Extract the [x, y] coordinate from the center of the cell holding the provided text.  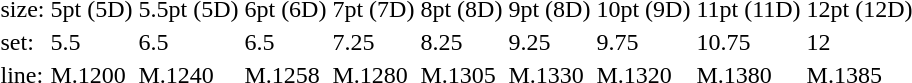
10.75 [748, 42]
5.5 [92, 42]
7.25 [374, 42]
9.75 [644, 42]
8.25 [462, 42]
9.25 [550, 42]
